Output the [X, Y] coordinate of the center of the cell containing the given text.  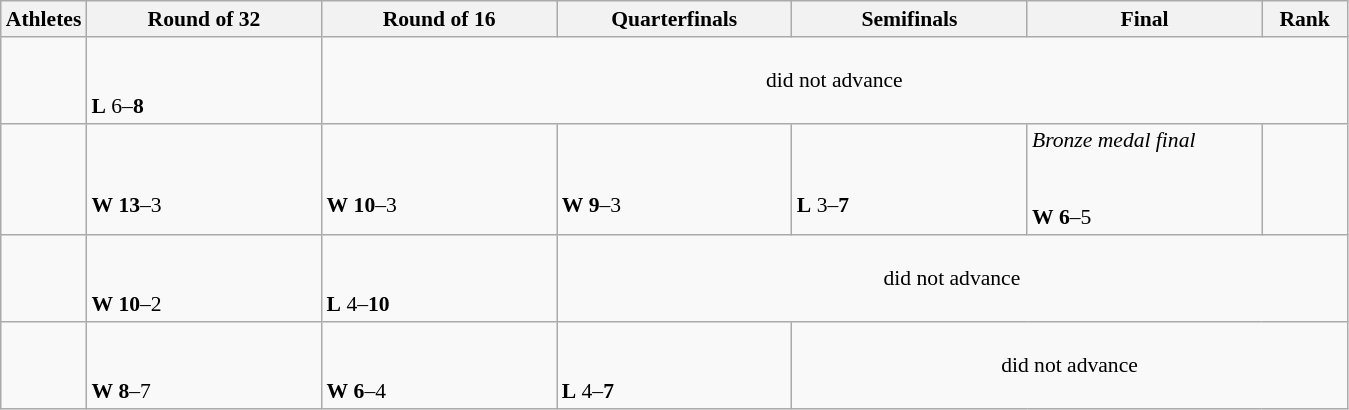
L 4–10 [440, 280]
W 13–3 [204, 179]
W 10–3 [440, 179]
L 6–8 [204, 80]
Final [1144, 19]
Semifinals [910, 19]
L 3–7 [910, 179]
Round of 16 [440, 19]
Round of 32 [204, 19]
W 9–3 [674, 179]
Quarterfinals [674, 19]
Bronze medal finalW 6–5 [1144, 179]
Rank [1304, 19]
W 10–2 [204, 280]
W 8–7 [204, 366]
L 4–7 [674, 366]
Athletes [44, 19]
W 6–4 [440, 366]
